Pinpoint the cell where the given text exists, returning its [X, Y] midpoint coordinate. 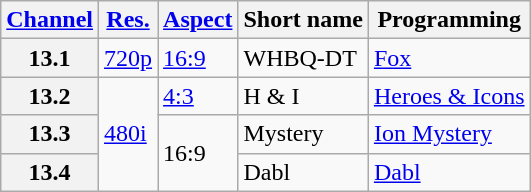
720p [128, 58]
4:3 [198, 96]
13.2 [50, 96]
WHBQ-DT [303, 58]
Programming [449, 20]
13.1 [50, 58]
13.4 [50, 172]
Ion Mystery [449, 134]
Fox [449, 58]
13.3 [50, 134]
Aspect [198, 20]
Res. [128, 20]
Mystery [303, 134]
480i [128, 134]
Heroes & Icons [449, 96]
Short name [303, 20]
Channel [50, 20]
H & I [303, 96]
